Extract the [X, Y] coordinate from the center of the cell holding the provided text.  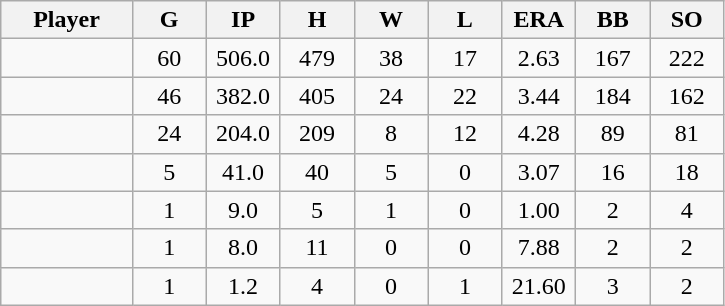
40 [317, 172]
222 [687, 58]
W [391, 20]
167 [613, 58]
1.2 [243, 286]
G [169, 20]
7.88 [539, 248]
506.0 [243, 58]
162 [687, 96]
479 [317, 58]
L [465, 20]
8 [391, 134]
46 [169, 96]
4.28 [539, 134]
38 [391, 58]
405 [317, 96]
22 [465, 96]
H [317, 20]
3.44 [539, 96]
16 [613, 172]
204.0 [243, 134]
81 [687, 134]
12 [465, 134]
3.07 [539, 172]
3 [613, 286]
2.63 [539, 58]
209 [317, 134]
21.60 [539, 286]
184 [613, 96]
89 [613, 134]
IP [243, 20]
18 [687, 172]
ERA [539, 20]
41.0 [243, 172]
17 [465, 58]
BB [613, 20]
11 [317, 248]
9.0 [243, 210]
382.0 [243, 96]
8.0 [243, 248]
60 [169, 58]
1.00 [539, 210]
SO [687, 20]
Player [66, 20]
